Output the (X, Y) coordinate of the center of the cell containing the given text.  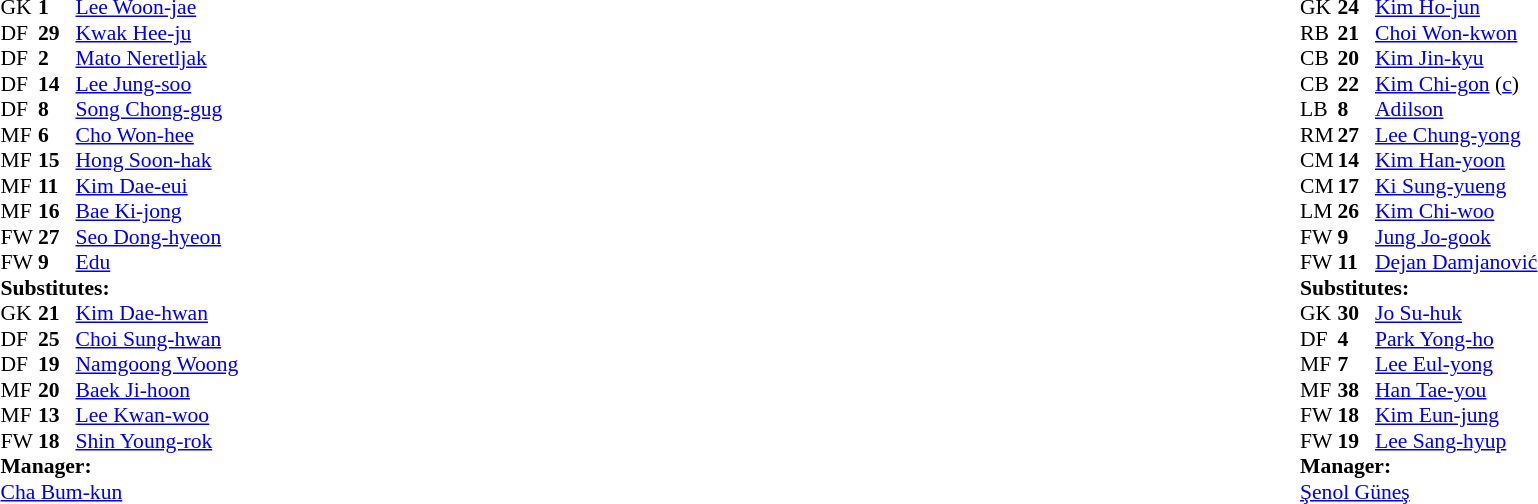
Song Chong-gug (158, 109)
Edu (158, 263)
RB (1319, 33)
13 (57, 415)
Bae Ki-jong (158, 211)
7 (1357, 365)
Choi Sung-hwan (158, 339)
30 (1357, 313)
Seo Dong-hyeon (158, 237)
4 (1357, 339)
Hong Soon-hak (158, 161)
Kim Dae-eui (158, 186)
Kim Jin-kyu (1456, 59)
Jo Su-huk (1456, 313)
Lee Eul-yong (1456, 365)
Kim Chi-woo (1456, 211)
Adilson (1456, 109)
Ki Sung-yueng (1456, 186)
Shin Young-rok (158, 441)
38 (1357, 390)
LB (1319, 109)
Kim Dae-hwan (158, 313)
Kim Han-yoon (1456, 161)
6 (57, 135)
LM (1319, 211)
Lee Sang-hyup (1456, 441)
Park Yong-ho (1456, 339)
16 (57, 211)
RM (1319, 135)
Namgoong Woong (158, 365)
Lee Kwan-woo (158, 415)
17 (1357, 186)
Choi Won-kwon (1456, 33)
15 (57, 161)
2 (57, 59)
26 (1357, 211)
Cho Won-hee (158, 135)
Lee Jung-soo (158, 84)
Lee Chung-yong (1456, 135)
Kim Chi-gon (c) (1456, 84)
Jung Jo-gook (1456, 237)
Han Tae-you (1456, 390)
Kim Eun-jung (1456, 415)
22 (1357, 84)
29 (57, 33)
Mato Neretljak (158, 59)
Baek Ji-hoon (158, 390)
Kwak Hee-ju (158, 33)
Dejan Damjanović (1456, 263)
25 (57, 339)
